Detect which cell encompasses the target text, then output its [x, y] center coordinate. 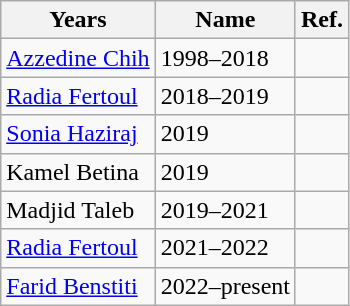
2021–2022 [225, 248]
2019–2021 [225, 210]
Ref. [322, 20]
2018–2019 [225, 96]
Farid Benstiti [78, 286]
Sonia Haziraj [78, 134]
Years [78, 20]
2022–present [225, 286]
Madjid Taleb [78, 210]
1998–2018 [225, 58]
Azzedine Chih [78, 58]
Name [225, 20]
Kamel Betina [78, 172]
